From the cell containing the given text, extract its center point as [x, y] coordinate. 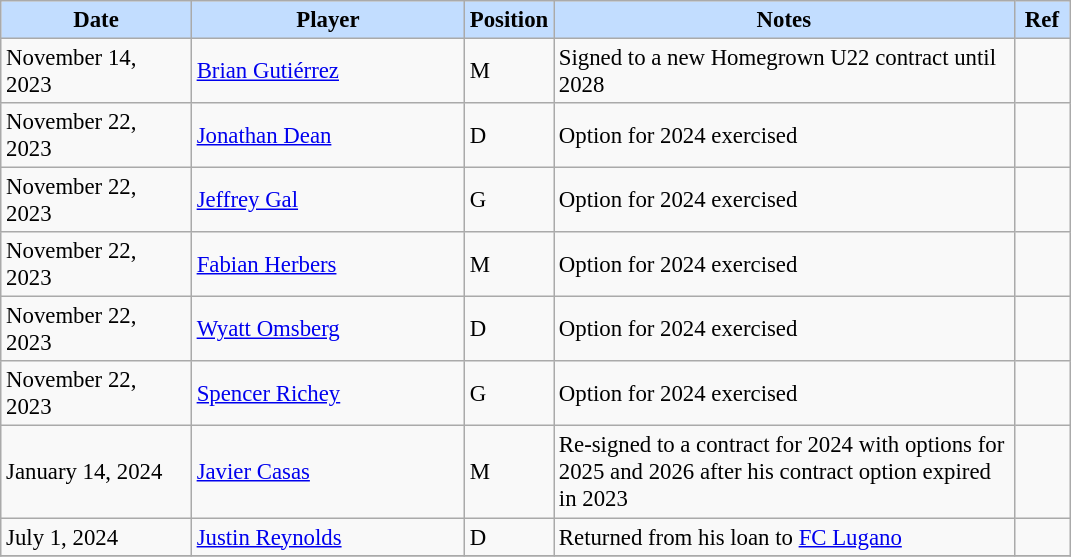
Justin Reynolds [328, 537]
Ref [1042, 20]
January 14, 2024 [96, 472]
Date [96, 20]
Position [508, 20]
Jonathan Dean [328, 136]
Spencer Richey [328, 394]
November 14, 2023 [96, 72]
Wyatt Omsberg [328, 330]
Re-signed to a contract for 2024 with options for 2025 and 2026 after his contract option expired in 2023 [784, 472]
Fabian Herbers [328, 264]
Returned from his loan to FC Lugano [784, 537]
July 1, 2024 [96, 537]
Player [328, 20]
Javier Casas [328, 472]
Signed to a new Homegrown U22 contract until 2028 [784, 72]
Brian Gutiérrez [328, 72]
Notes [784, 20]
Jeffrey Gal [328, 200]
